Return the [X, Y] coordinate for the center point of the cell that contains the specified text.  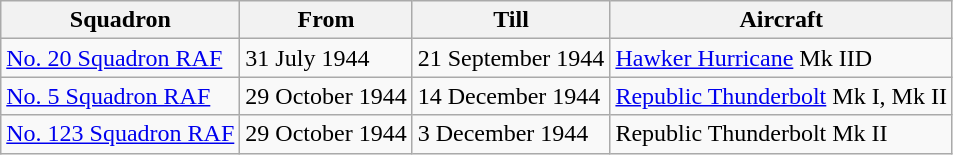
Republic Thunderbolt Mk II [782, 134]
31 July 1944 [326, 58]
14 December 1944 [511, 96]
No. 20 Squadron RAF [120, 58]
Aircraft [782, 20]
Squadron [120, 20]
Till [511, 20]
No. 123 Squadron RAF [120, 134]
Hawker Hurricane Mk IID [782, 58]
3 December 1944 [511, 134]
Republic Thunderbolt Mk I, Mk II [782, 96]
From [326, 20]
No. 5 Squadron RAF [120, 96]
21 September 1944 [511, 58]
